From the cell containing the given text, extract its center point as [x, y] coordinate. 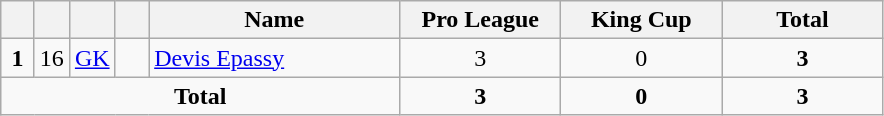
Devis Epassy [274, 58]
King Cup [642, 20]
16 [52, 58]
Pro League [480, 20]
1 [18, 58]
GK [92, 58]
Name [274, 20]
